Provide the (X, Y) coordinate of the cell's center where the given text is located.  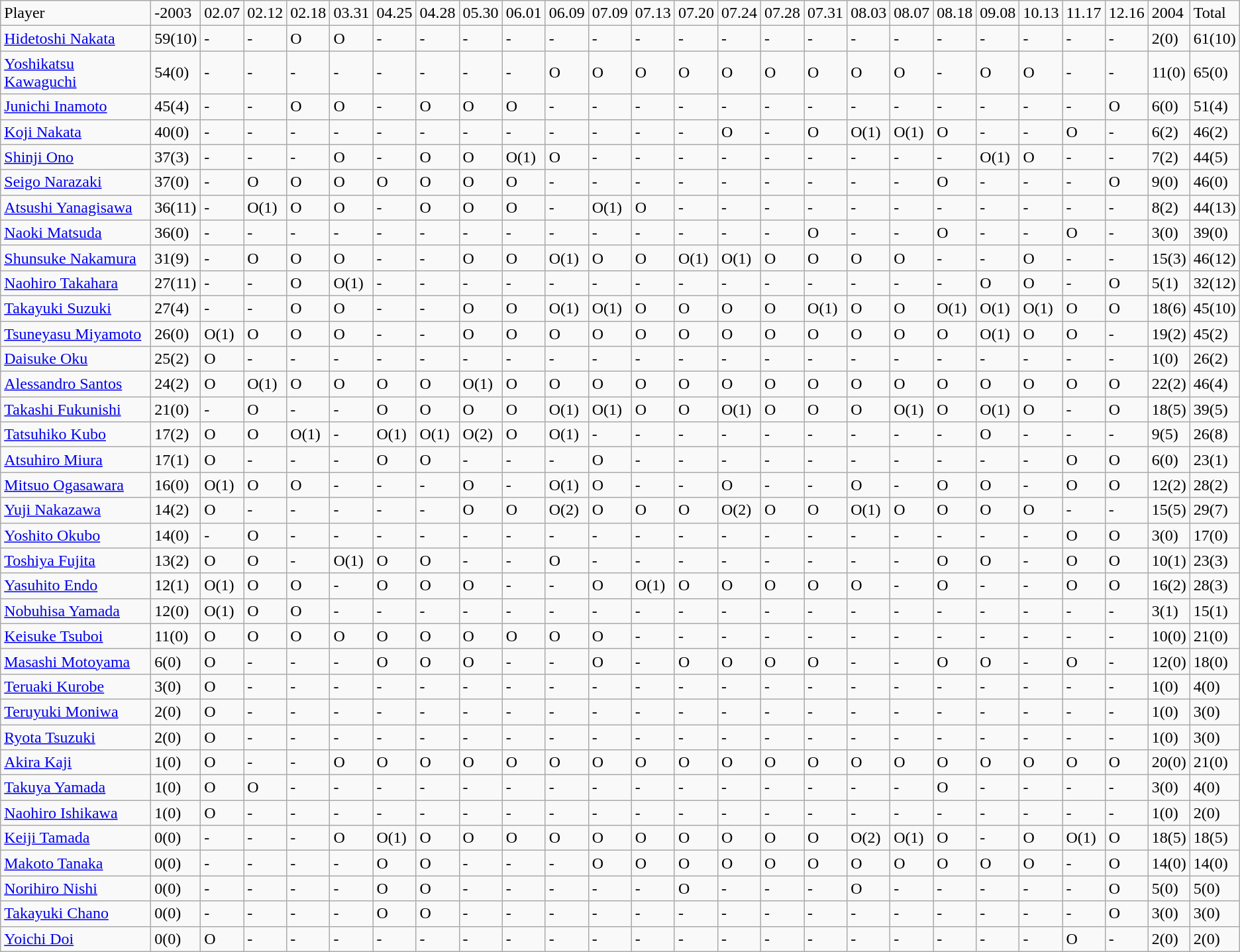
54(0) (176, 73)
51(4) (1215, 107)
17(1) (176, 460)
46(12) (1215, 258)
24(2) (176, 384)
36(11) (176, 207)
26(0) (176, 333)
31(9) (176, 258)
45(2) (1215, 333)
Takuya Yamada (76, 788)
18(6) (1168, 308)
07.13 (653, 13)
Yuji Nakazawa (76, 510)
Naoki Matsuda (76, 233)
26(2) (1215, 359)
Total (1215, 13)
07.28 (782, 13)
Makoto Tanaka (76, 863)
27(11) (176, 283)
37(0) (176, 182)
08.03 (869, 13)
46(2) (1215, 132)
Keiji Tamada (76, 838)
12(2) (1168, 485)
10.13 (1041, 13)
44(13) (1215, 207)
12.16 (1126, 13)
Masashi Motoyama (76, 661)
Teruyuki Moniwa (76, 712)
04.28 (437, 13)
07.20 (696, 13)
Seigo Narazaki (76, 182)
-2003 (176, 13)
Ryota Tsuzuki (76, 737)
45(4) (176, 107)
08.07 (911, 13)
40(0) (176, 132)
15(1) (1215, 611)
12(1) (176, 586)
Junichi Inamoto (76, 107)
Tsuneyasu Miyamoto (76, 333)
29(7) (1215, 510)
06.09 (567, 13)
39(5) (1215, 409)
Takayuki Suzuki (76, 308)
Shinji Ono (76, 157)
27(4) (176, 308)
7(2) (1168, 157)
05.30 (481, 13)
17(2) (176, 435)
5(1) (1168, 283)
18(0) (1215, 661)
Atsushi Yanagisawa (76, 207)
22(2) (1168, 384)
Tatsuhiko Kubo (76, 435)
15(5) (1168, 510)
Daisuke Oku (76, 359)
Koji Nakata (76, 132)
3(1) (1168, 611)
Yoshito Okubo (76, 535)
10(1) (1168, 560)
Yoshikatsu Kawaguchi (76, 73)
06.01 (523, 13)
Mitsuo Ogasawara (76, 485)
02.12 (265, 13)
8(2) (1168, 207)
Naohiro Takahara (76, 283)
2004 (1168, 13)
11.17 (1084, 13)
37(3) (176, 157)
Hidetoshi Nakata (76, 38)
Teruaki Kurobe (76, 686)
Toshiya Fujita (76, 560)
19(2) (1168, 333)
39(0) (1215, 233)
13(2) (176, 560)
09.08 (998, 13)
45(10) (1215, 308)
59(10) (176, 38)
6(2) (1168, 132)
65(0) (1215, 73)
Akira Kaji (76, 763)
Keisuke Tsuboi (76, 636)
23(1) (1215, 460)
Takayuki Chano (76, 914)
07.09 (609, 13)
02.18 (309, 13)
28(2) (1215, 485)
Norihiro Nishi (76, 888)
07.24 (739, 13)
25(2) (176, 359)
Takashi Fukunishi (76, 409)
08.18 (955, 13)
10(0) (1168, 636)
07.31 (825, 13)
36(0) (176, 233)
9(5) (1168, 435)
Nobuhisa Yamada (76, 611)
14(2) (176, 510)
Atsuhiro Miura (76, 460)
Naohiro Ishikawa (76, 813)
26(8) (1215, 435)
04.25 (395, 13)
15(3) (1168, 258)
9(0) (1168, 182)
46(4) (1215, 384)
61(10) (1215, 38)
44(5) (1215, 157)
Yasuhito Endo (76, 586)
16(0) (176, 485)
20(0) (1168, 763)
Alessandro Santos (76, 384)
03.31 (351, 13)
Player (76, 13)
02.07 (223, 13)
17(0) (1215, 535)
46(0) (1215, 182)
28(3) (1215, 586)
16(2) (1168, 586)
Shunsuke Nakamura (76, 258)
32(12) (1215, 283)
Yoichi Doi (76, 939)
23(3) (1215, 560)
